Identify which cell holds the provided text, then report its (X, Y) central coordinate. 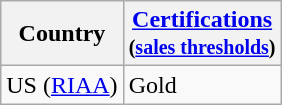
Gold (202, 85)
Certifications(sales thresholds) (202, 34)
Country (62, 34)
US (RIAA) (62, 85)
